Extract the (X, Y) coordinate from the center of the cell holding the provided text.  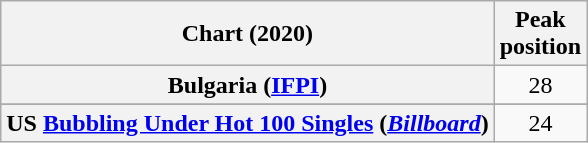
28 (540, 85)
Bulgaria (IFPI) (248, 85)
US Bubbling Under Hot 100 Singles (Billboard) (248, 123)
24 (540, 123)
Peakposition (540, 34)
Chart (2020) (248, 34)
